Return the (X, Y) coordinate for the center point of the cell that contains the specified text.  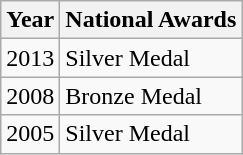
Year (30, 20)
Bronze Medal (151, 96)
2013 (30, 58)
2008 (30, 96)
National Awards (151, 20)
2005 (30, 134)
